Identify which cell holds the provided text, then report its [X, Y] central coordinate. 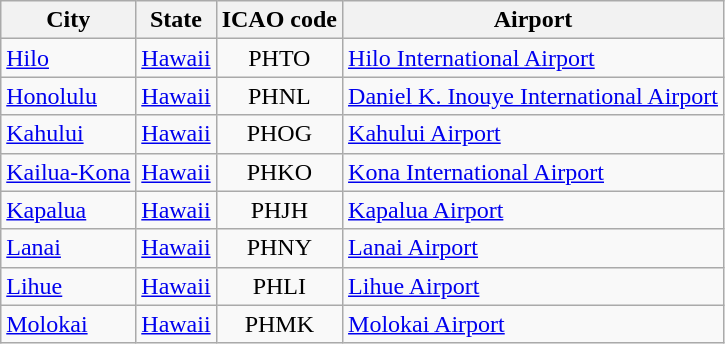
Kapalua Airport [534, 210]
Lihue [68, 286]
Molokai [68, 324]
City [68, 20]
Hilo [68, 58]
Kailua-Kona [68, 172]
Molokai Airport [534, 324]
Lihue Airport [534, 286]
PHOG [279, 134]
Hilo International Airport [534, 58]
Lanai [68, 248]
Kahului [68, 134]
Daniel K. Inouye International Airport [534, 96]
Kona International Airport [534, 172]
PHNL [279, 96]
PHTO [279, 58]
Airport [534, 20]
State [176, 20]
Honolulu [68, 96]
PHLI [279, 286]
ICAO code [279, 20]
Kapalua [68, 210]
PHMK [279, 324]
PHJH [279, 210]
PHKO [279, 172]
Lanai Airport [534, 248]
Kahului Airport [534, 134]
PHNY [279, 248]
